Locate the cell with the specified text and output its [X, Y] center coordinate. 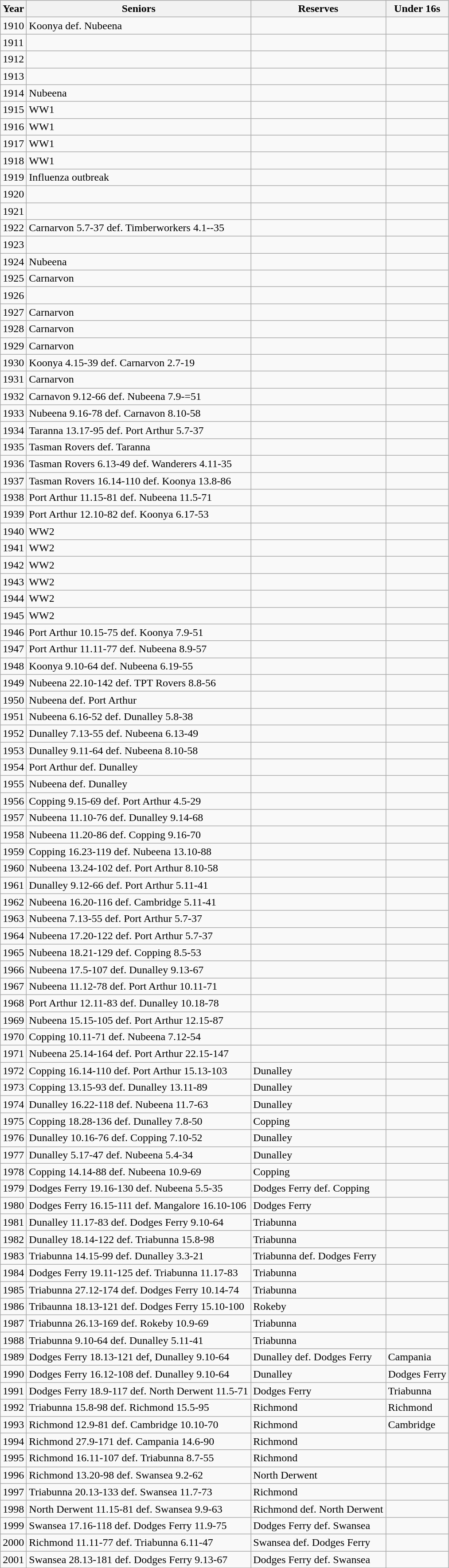
Nubeena 18.21-129 def. Copping 8.5-53 [139, 952]
1957 [13, 818]
1935 [13, 447]
Triabunna def. Dodges Ferry [318, 1256]
1912 [13, 59]
1934 [13, 430]
1970 [13, 1037]
1958 [13, 835]
Triabunna 27.12-174 def. Dodges Ferry 10.14-74 [139, 1290]
Carnarvon 5.7-37 def. Timberworkers 4.1--35 [139, 228]
Port Arthur 10.15-75 def. Koonya 7.9-51 [139, 632]
1991 [13, 1391]
1973 [13, 1088]
1995 [13, 1458]
Year [13, 9]
2000 [13, 1542]
North Derwent 11.15-81 def. Swansea 9.9-63 [139, 1509]
1942 [13, 565]
1981 [13, 1222]
1983 [13, 1256]
1977 [13, 1155]
Richmond 12.9-81 def. Cambridge 10.10-70 [139, 1425]
Richmond 16.11-107 def. Triabunna 8.7-55 [139, 1458]
1936 [13, 464]
1990 [13, 1374]
Tasman Rovers def. Taranna [139, 447]
Nubeena 13.24-102 def. Port Arthur 8.10-58 [139, 868]
1943 [13, 582]
1971 [13, 1054]
Nubeena 6.16-52 def. Dunalley 5.8-38 [139, 716]
Swansea 28.13-181 def. Dodges Ferry 9.13-67 [139, 1559]
1978 [13, 1172]
1911 [13, 43]
1918 [13, 160]
1929 [13, 346]
Nubeena 15.15-105 def. Port Arthur 12.15-87 [139, 1020]
1940 [13, 531]
Richmond 13.20-98 def. Swansea 9.2-62 [139, 1475]
North Derwent [318, 1475]
Tasman Rovers 6.13-49 def. Wanderers 4.11-35 [139, 464]
Nubeena 17.5-107 def. Dunalley 9.13-67 [139, 969]
1933 [13, 413]
Triabunna 14.15-99 def. Dunalley 3.3-21 [139, 1256]
Dunalley 11.17-83 def. Dodges Ferry 9.10-64 [139, 1222]
1910 [13, 26]
Koonya 4.15-39 def. Carnarvon 2.7-19 [139, 363]
1916 [13, 127]
Campania [417, 1357]
1941 [13, 548]
Koonya def. Nubeena [139, 26]
1945 [13, 616]
1989 [13, 1357]
Triabunna 20.13-133 def. Swansea 11.7-73 [139, 1492]
1947 [13, 649]
Dunalley 18.14-122 def. Triabunna 15.8-98 [139, 1239]
1961 [13, 885]
Copping 14.14-88 def. Nubeena 10.9-69 [139, 1172]
Dunalley def. Dodges Ferry [318, 1357]
Nubeena 25.14-164 def. Port Arthur 22.15-147 [139, 1054]
Swansea def. Dodges Ferry [318, 1542]
1951 [13, 716]
1915 [13, 110]
1992 [13, 1408]
1925 [13, 279]
1993 [13, 1425]
Dodges Ferry 16.15-111 def. Mangalore 16.10-106 [139, 1205]
1952 [13, 733]
1917 [13, 143]
1964 [13, 936]
1922 [13, 228]
Triabunna 15.8-98 def. Richmond 15.5-95 [139, 1408]
1928 [13, 329]
1997 [13, 1492]
Nubeena 7.13-55 def. Port Arthur 5.7-37 [139, 919]
1920 [13, 194]
1914 [13, 93]
Copping 9.15-69 def. Port Arthur 4.5-29 [139, 801]
1919 [13, 177]
1955 [13, 784]
1946 [13, 632]
1948 [13, 666]
Port Arthur 11.15-81 def. Nubeena 11.5-71 [139, 498]
Tasman Rovers 16.14-110 def. Koonya 13.8-86 [139, 480]
Seniors [139, 9]
1930 [13, 363]
Reserves [318, 9]
Nubeena 9.16-78 def. Carnavon 8.10-58 [139, 413]
Tribaunna 18.13-121 def. Dodges Ferry 15.10-100 [139, 1307]
Dodges Ferry 18.9-117 def. North Derwent 11.5-71 [139, 1391]
Richmond 27.9-171 def. Campania 14.6-90 [139, 1441]
Cambridge [417, 1425]
Copping 18.28-136 def. Dunalley 7.8-50 [139, 1121]
1937 [13, 480]
1938 [13, 498]
Dodges Ferry 16.12-108 def. Dunalley 9.10-64 [139, 1374]
Nubeena def. Port Arthur [139, 700]
Copping 16.14-110 def. Port Arthur 15.13-103 [139, 1071]
1921 [13, 211]
Dunalley 9.12-66 def. Port Arthur 5.11-41 [139, 885]
Port Arthur 11.11-77 def. Nubeena 8.9-57 [139, 649]
1931 [13, 379]
Nubeena 16.20-116 def. Cambridge 5.11-41 [139, 902]
1998 [13, 1509]
1954 [13, 767]
1975 [13, 1121]
Copping 10.11-71 def. Nubeena 7.12-54 [139, 1037]
Under 16s [417, 9]
Dunalley 10.16-76 def. Copping 7.10-52 [139, 1138]
Dunalley 7.13-55 def. Nubeena 6.13-49 [139, 733]
Nubeena 22.10-142 def. TPT Rovers 8.8-56 [139, 683]
1985 [13, 1290]
1950 [13, 700]
1980 [13, 1205]
Dodges Ferry 19.16-130 def. Nubeena 5.5-35 [139, 1189]
1999 [13, 1525]
1969 [13, 1020]
1932 [13, 396]
1972 [13, 1071]
1979 [13, 1189]
Nubeena 11.10-76 def. Dunalley 9.14-68 [139, 818]
Dodges Ferry 18.13-121 def, Dunalley 9.10-64 [139, 1357]
2001 [13, 1559]
Nubeena 11.12-78 def. Port Arthur 10.11-71 [139, 986]
Copping 13.15-93 def. Dunalley 13.11-89 [139, 1088]
Nubeena 17.20-122 def. Port Arthur 5.7-37 [139, 936]
1996 [13, 1475]
Carnavon 9.12-66 def. Nubeena 7.9-=51 [139, 396]
Dodges Ferry def. Copping [318, 1189]
Dunalley 16.22-118 def. Nubeena 11.7-63 [139, 1104]
1949 [13, 683]
Dodges Ferry 19.11-125 def. Triabunna 11.17-83 [139, 1273]
Triabunna 9.10-64 def. Dunalley 5.11-41 [139, 1340]
1962 [13, 902]
Taranna 13.17-95 def. Port Arthur 5.7-37 [139, 430]
Port Arthur 12.10-82 def. Koonya 6.17-53 [139, 515]
1982 [13, 1239]
Triabunna 26.13-169 def. Rokeby 10.9-69 [139, 1324]
1994 [13, 1441]
1984 [13, 1273]
Port Arthur def. Dunalley [139, 767]
1976 [13, 1138]
Richmond 11.11-77 def. Triabunna 6.11-47 [139, 1542]
1953 [13, 751]
1956 [13, 801]
1944 [13, 599]
Dunalley 9.11-64 def. Nubeena 8.10-58 [139, 751]
1966 [13, 969]
Port Arthur 12.11-83 def. Dunalley 10.18-78 [139, 1003]
1974 [13, 1104]
1968 [13, 1003]
1960 [13, 868]
Influenza outbreak [139, 177]
1924 [13, 262]
1913 [13, 76]
Richmond def. North Derwent [318, 1509]
1987 [13, 1324]
1959 [13, 852]
Nubeena 11.20-86 def. Copping 9.16-70 [139, 835]
Swansea 17.16-118 def. Dodges Ferry 11.9-75 [139, 1525]
1939 [13, 515]
1965 [13, 952]
Dunalley 5.17-47 def. Nubeena 5.4-34 [139, 1155]
1923 [13, 245]
Rokeby [318, 1307]
Copping 16.23-119 def. Nubeena 13.10-88 [139, 852]
1927 [13, 312]
1926 [13, 295]
1967 [13, 986]
1988 [13, 1340]
1963 [13, 919]
Koonya 9.10-64 def. Nubeena 6.19-55 [139, 666]
1986 [13, 1307]
Nubeena def. Dunalley [139, 784]
